From the cell containing the given text, extract its center point as [x, y] coordinate. 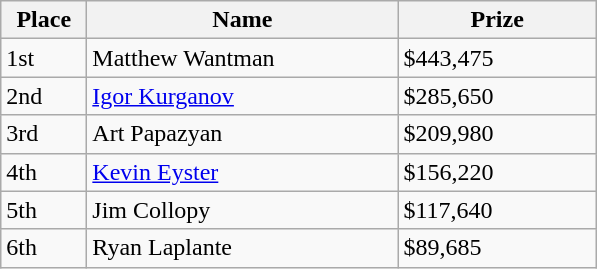
5th [44, 210]
Art Papazyan [242, 134]
$117,640 [498, 210]
$209,980 [498, 134]
$89,685 [498, 248]
3rd [44, 134]
Kevin Eyster [242, 172]
$443,475 [498, 58]
Ryan Laplante [242, 248]
Prize [498, 20]
$156,220 [498, 172]
Place [44, 20]
Name [242, 20]
Jim Collopy [242, 210]
1st [44, 58]
Matthew Wantman [242, 58]
4th [44, 172]
Igor Kurganov [242, 96]
$285,650 [498, 96]
2nd [44, 96]
6th [44, 248]
